Return the (X, Y) coordinate for the center point of the cell that contains the specified text.  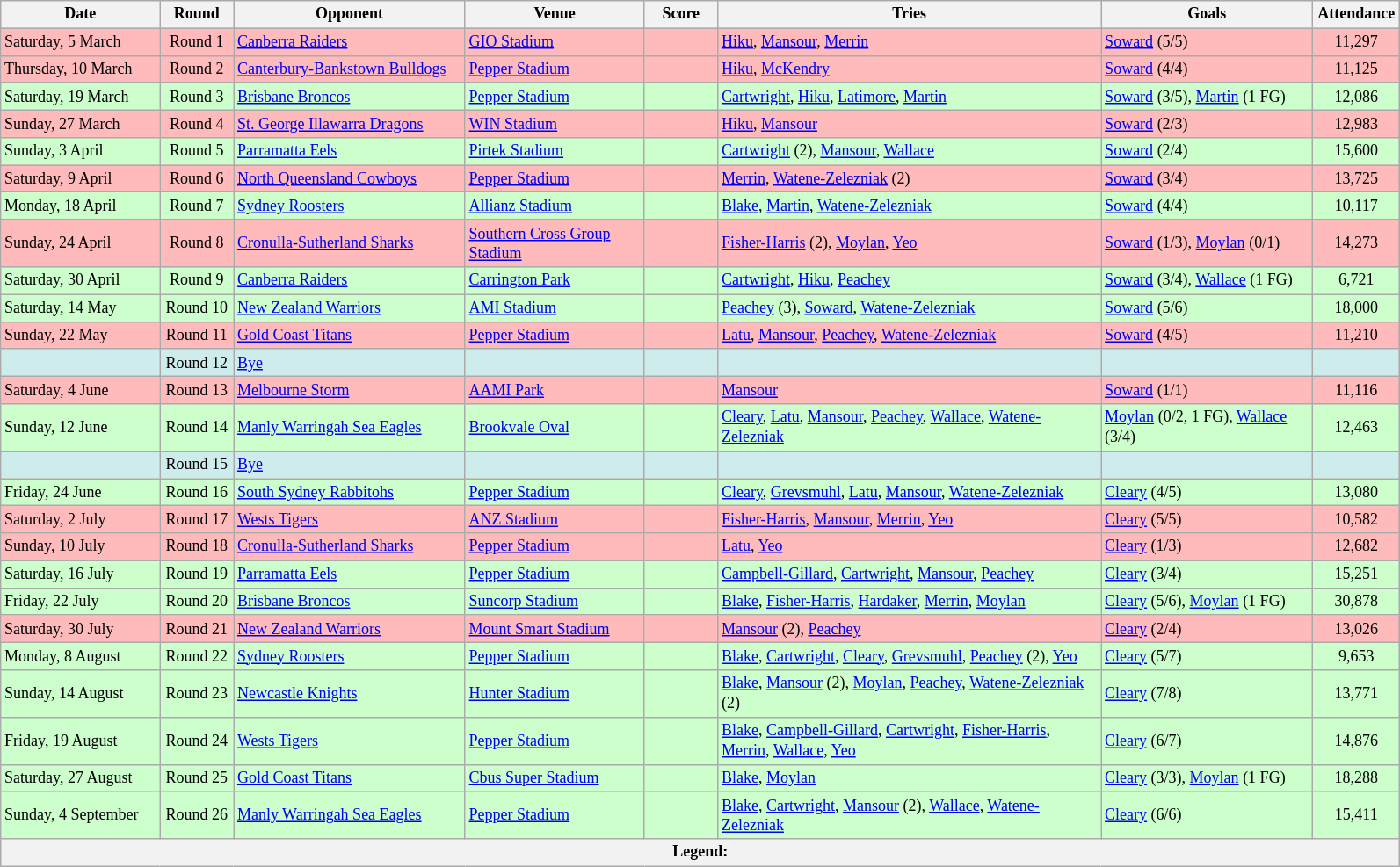
Round 12 (197, 362)
Monday, 8 August (81, 657)
Cbus Super Stadium (555, 778)
Mansour (910, 390)
Round 4 (197, 123)
Friday, 19 August (81, 741)
Soward (1/1) (1208, 390)
Cleary (2/4) (1208, 629)
Sunday, 27 March (81, 123)
Canterbury-Bankstown Bulldogs (350, 69)
Pirtek Stadium (555, 151)
Sunday, 4 September (81, 815)
Saturday, 2 July (81, 520)
Saturday, 27 August (81, 778)
Round 24 (197, 741)
Cleary, Grevsmuhl, Latu, Mansour, Watene-Zelezniak (910, 492)
Latu, Yeo (910, 546)
13,080 (1357, 492)
13,771 (1357, 694)
Merrin, Watene-Zelezniak (2) (910, 179)
Cleary (6/7) (1208, 741)
Saturday, 9 April (81, 179)
10,582 (1357, 520)
Fisher-Harris, Mansour, Merrin, Yeo (910, 520)
Hiku, McKendry (910, 69)
9,653 (1357, 657)
Moylan (0/2, 1 FG), Wallace (3/4) (1208, 428)
Round 25 (197, 778)
Round 5 (197, 151)
Legend: (700, 852)
11,116 (1357, 390)
Tries (910, 14)
Friday, 24 June (81, 492)
Round 6 (197, 179)
Sunday, 12 June (81, 428)
Opponent (350, 14)
Round 13 (197, 390)
Cleary (5/7) (1208, 657)
South Sydney Rabbitohs (350, 492)
Latu, Mansour, Peachey, Watene-Zelezniak (910, 336)
Round 9 (197, 281)
Round 17 (197, 520)
Saturday, 16 July (81, 574)
Soward (5/6) (1208, 307)
Campbell-Gillard, Cartwright, Mansour, Peachey (910, 574)
Venue (555, 14)
Cleary (3/3), Moylan (1 FG) (1208, 778)
Round 20 (197, 601)
Score (681, 14)
Round 22 (197, 657)
Round (197, 14)
Blake, Mansour (2), Moylan, Peachey, Watene-Zelezniak (2) (910, 694)
15,251 (1357, 574)
15,600 (1357, 151)
Goals (1208, 14)
Cleary (5/6), Moylan (1 FG) (1208, 601)
Round 18 (197, 546)
Cleary (7/8) (1208, 694)
11,125 (1357, 69)
Cleary, Latu, Mansour, Peachey, Wallace, Watene-Zelezniak (910, 428)
Soward (1/3), Moylan (0/1) (1208, 243)
Round 2 (197, 69)
Round 11 (197, 336)
13,026 (1357, 629)
St. George Illawarra Dragons (350, 123)
Blake, Moylan (910, 778)
10,117 (1357, 206)
ANZ Stadium (555, 520)
AMI Stadium (555, 307)
Blake, Cartwright, Cleary, Grevsmuhl, Peachey (2), Yeo (910, 657)
Round 7 (197, 206)
Allianz Stadium (555, 206)
12,463 (1357, 428)
6,721 (1357, 281)
Cartwright, Hiku, Latimore, Martin (910, 97)
Round 1 (197, 42)
Soward (3/5), Martin (1 FG) (1208, 97)
12,983 (1357, 123)
12,682 (1357, 546)
11,297 (1357, 42)
15,411 (1357, 815)
18,000 (1357, 307)
Newcastle Knights (350, 694)
13,725 (1357, 179)
Saturday, 30 April (81, 281)
Cleary (5/5) (1208, 520)
Date (81, 14)
Soward (3/4), Wallace (1 FG) (1208, 281)
Melbourne Storm (350, 390)
Mount Smart Stadium (555, 629)
Peachey (3), Soward, Watene-Zelezniak (910, 307)
Round 14 (197, 428)
12,086 (1357, 97)
Saturday, 14 May (81, 307)
Blake, Campbell-Gillard, Cartwright, Fisher-Harris, Merrin, Wallace, Yeo (910, 741)
Cleary (4/5) (1208, 492)
Sunday, 22 May (81, 336)
Hiku, Mansour, Merrin (910, 42)
Round 26 (197, 815)
Thursday, 10 March (81, 69)
Sunday, 24 April (81, 243)
WIN Stadium (555, 123)
Cartwright (2), Mansour, Wallace (910, 151)
Hiku, Mansour (910, 123)
14,876 (1357, 741)
Carrington Park (555, 281)
Brookvale Oval (555, 428)
11,210 (1357, 336)
Cleary (6/6) (1208, 815)
AAMI Park (555, 390)
Blake, Cartwright, Mansour (2), Wallace, Watene-Zelezniak (910, 815)
14,273 (1357, 243)
Saturday, 19 March (81, 97)
Round 16 (197, 492)
Blake, Martin, Watene-Zelezniak (910, 206)
Round 8 (197, 243)
Round 15 (197, 464)
Fisher-Harris (2), Moylan, Yeo (910, 243)
Sunday, 3 April (81, 151)
Soward (5/5) (1208, 42)
Mansour (2), Peachey (910, 629)
Cleary (3/4) (1208, 574)
North Queensland Cowboys (350, 179)
Soward (2/4) (1208, 151)
Cleary (1/3) (1208, 546)
Hunter Stadium (555, 694)
30,878 (1357, 601)
Saturday, 4 June (81, 390)
Round 3 (197, 97)
Round 23 (197, 694)
Round 19 (197, 574)
Saturday, 5 March (81, 42)
Friday, 22 July (81, 601)
Round 21 (197, 629)
18,288 (1357, 778)
Sunday, 10 July (81, 546)
Soward (3/4) (1208, 179)
GIO Stadium (555, 42)
Cartwright, Hiku, Peachey (910, 281)
Southern Cross Group Stadium (555, 243)
Soward (4/5) (1208, 336)
Saturday, 30 July (81, 629)
Sunday, 14 August (81, 694)
Monday, 18 April (81, 206)
Round 10 (197, 307)
Soward (2/3) (1208, 123)
Attendance (1357, 14)
Suncorp Stadium (555, 601)
Blake, Fisher-Harris, Hardaker, Merrin, Moylan (910, 601)
